Identify which cell holds the provided text, then report its (x, y) central coordinate. 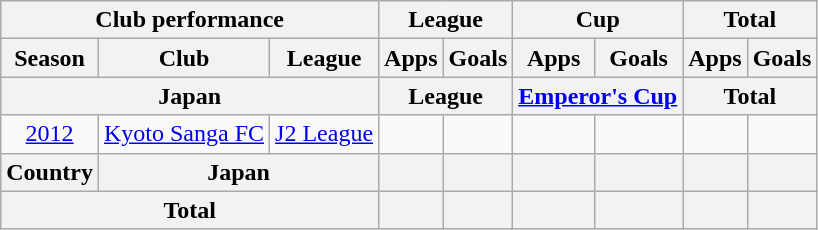
Club (184, 58)
Cup (598, 20)
Emperor's Cup (598, 96)
Season (50, 58)
Kyoto Sanga FC (184, 134)
2012 (50, 134)
Club performance (190, 20)
Country (50, 172)
J2 League (324, 134)
